Return the [X, Y] coordinate for the center point of the cell that contains the specified text.  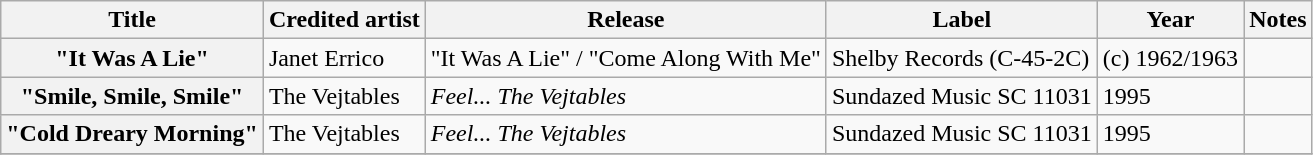
Label [962, 20]
Shelby Records (C-45-2C) [962, 58]
Release [626, 20]
Notes [1278, 20]
Title [132, 20]
"It Was A Lie" / "Come Along With Me" [626, 58]
"Smile, Smile, Smile" [132, 96]
"It Was A Lie" [132, 58]
Year [1170, 20]
Credited artist [344, 20]
"Cold Dreary Morning" [132, 134]
(c) 1962/1963 [1170, 58]
Janet Errico [344, 58]
